Locate the cell with the specified text and output its [X, Y] center coordinate. 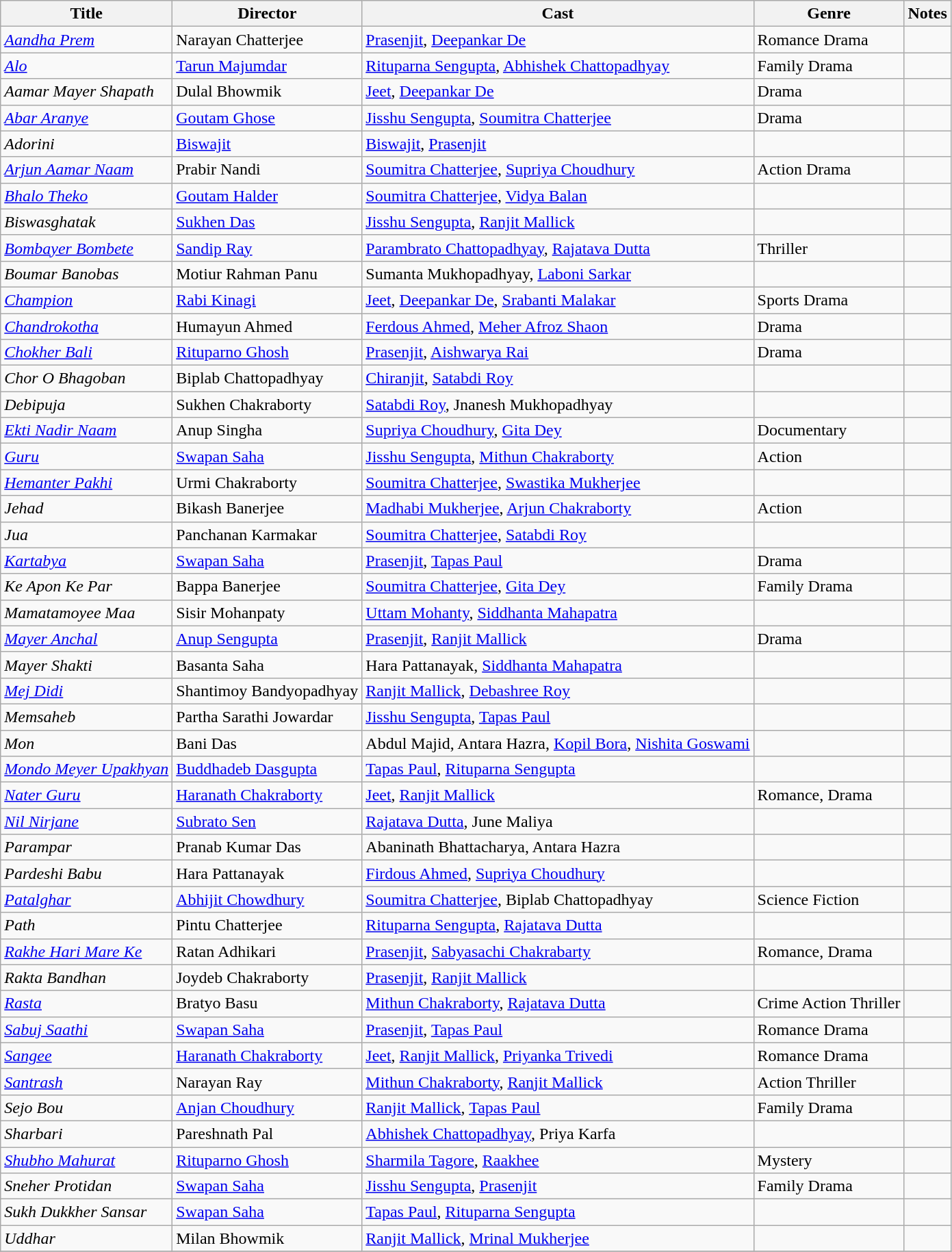
Guru [86, 457]
Soumitra Chatterjee, Swastika Mukherjee [558, 483]
Mystery [829, 1160]
Nater Guru [86, 795]
Biswajit, Prasenjit [558, 144]
Mayer Anchal [86, 639]
Chiranjit, Satabdi Roy [558, 379]
Thriller [829, 248]
Hemanter Pakhi [86, 483]
Ratan Adhikari [267, 951]
Bratyo Basu [267, 1004]
Rasta [86, 1004]
Anjan Choudhury [267, 1108]
Adorini [86, 144]
Mithun Chakraborty, Rajatava Dutta [558, 1004]
Madhabi Mukherjee, Arjun Chakraborty [558, 509]
Path [86, 925]
Prabir Nandi [267, 170]
Bappa Banerjee [267, 587]
Anup Sengupta [267, 639]
Chandrokotha [86, 327]
Mondo Meyer Upakhyan [86, 769]
Biswajit [267, 144]
Memsaheb [86, 717]
Sukhen Das [267, 222]
Aamar Mayer Shapath [86, 92]
Joydeb Chakraborty [267, 978]
Tarun Majumdar [267, 66]
Mithun Chakraborty, Ranjit Mallick [558, 1082]
Jua [86, 535]
Narayan Chatterjee [267, 40]
Bani Das [267, 743]
Rituparna Sengupta, Abhishek Chattopadhyay [558, 66]
Sumanta Mukhopadhyay, Laboni Sarkar [558, 274]
Subrato Sen [267, 821]
Santrash [86, 1082]
Shubho Mahurat [86, 1160]
Jisshu Sengupta, Soumitra Chatterjee [558, 118]
Alo [86, 66]
Kartabya [86, 561]
Basanta Saha [267, 665]
Shantimoy Bandyopadhyay [267, 691]
Mayer Shakti [86, 665]
Arjun Aamar Naam [86, 170]
Pintu Chatterjee [267, 925]
Pardeshi Babu [86, 873]
Sukhen Chakraborty [267, 405]
Action Thriller [829, 1082]
Sharmila Tagore, Raakhee [558, 1160]
Jeet, Deepankar De, Srabanti Malakar [558, 300]
Firdous Ahmed, Supriya Choudhury [558, 873]
Bikash Banerjee [267, 509]
Soumitra Chatterjee, Vidya Balan [558, 196]
Boumar Banobas [86, 274]
Mamatamoyee Maa [86, 613]
Prasenjit, Deepankar De [558, 40]
Cast [558, 14]
Parampar [86, 847]
Genre [829, 14]
Rabi Kinagi [267, 300]
Rakta Bandhan [86, 978]
Bombayer Bombete [86, 248]
Supriya Choudhury, Gita Dey [558, 431]
Sukh Dukkher Sansar [86, 1212]
Jisshu Sengupta, Mithun Chakraborty [558, 457]
Patalghar [86, 899]
Sabuj Saathi [86, 1030]
Rajatava Dutta, June Maliya [558, 821]
Documentary [829, 431]
Soumitra Chatterjee, Satabdi Roy [558, 535]
Jisshu Sengupta, Tapas Paul [558, 717]
Sisir Mohanpaty [267, 613]
Notes [927, 14]
Director [267, 14]
Goutam Ghose [267, 118]
Abdul Majid, Antara Hazra, Kopil Bora, Nishita Goswami [558, 743]
Satabdi Roy, Jnanesh Mukhopadhyay [558, 405]
Ranjit Mallick, Mrinal Mukherjee [558, 1238]
Sharbari [86, 1134]
Champion [86, 300]
Hara Pattanayak, Siddhanta Mahapatra [558, 665]
Goutam Halder [267, 196]
Motiur Rahman Panu [267, 274]
Prasenjit, Aishwarya Rai [558, 353]
Crime Action Thriller [829, 1004]
Dulal Bhowmik [267, 92]
Soumitra Chatterjee, Supriya Choudhury [558, 170]
Narayan Ray [267, 1082]
Jeet, Deepankar De [558, 92]
Abaninath Bhattacharya, Antara Hazra [558, 847]
Aandha Prem [86, 40]
Jehad [86, 509]
Uddhar [86, 1238]
Action Drama [829, 170]
Soumitra Chatterjee, Biplab Chattopadhyay [558, 899]
Anup Singha [267, 431]
Sejo Bou [86, 1108]
Bhalo Theko [86, 196]
Abar Aranye [86, 118]
Nil Nirjane [86, 821]
Debipuja [86, 405]
Partha Sarathi Jowardar [267, 717]
Parambrato Chattopadhyay, Rajatava Dutta [558, 248]
Prasenjit, Sabyasachi Chakrabarty [558, 951]
Sandip Ray [267, 248]
Ke Apon Ke Par [86, 587]
Biswasghatak [86, 222]
Title [86, 14]
Rituparna Sengupta, Rajatava Dutta [558, 925]
Science Fiction [829, 899]
Panchanan Karmakar [267, 535]
Biplab Chattopadhyay [267, 379]
Pareshnath Pal [267, 1134]
Humayun Ahmed [267, 327]
Sports Drama [829, 300]
Jeet, Ranjit Mallick [558, 795]
Jeet, Ranjit Mallick, Priyanka Trivedi [558, 1056]
Sangee [86, 1056]
Ranjit Mallick, Tapas Paul [558, 1108]
Ferdous Ahmed, Meher Afroz Shaon [558, 327]
Jisshu Sengupta, Prasenjit [558, 1186]
Ekti Nadir Naam [86, 431]
Abhishek Chattopadhyay, Priya Karfa [558, 1134]
Mej Didi [86, 691]
Chor O Bhagoban [86, 379]
Uttam Mohanty, Siddhanta Mahapatra [558, 613]
Ranjit Mallick, Debashree Roy [558, 691]
Urmi Chakraborty [267, 483]
Chokher Bali [86, 353]
Mon [86, 743]
Soumitra Chatterjee, Gita Dey [558, 587]
Jisshu Sengupta, Ranjit Mallick [558, 222]
Abhijit Chowdhury [267, 899]
Buddhadeb Dasgupta [267, 769]
Sneher Protidan [86, 1186]
Rakhe Hari Mare Ke [86, 951]
Pranab Kumar Das [267, 847]
Milan Bhowmik [267, 1238]
Hara Pattanayak [267, 873]
